Detect which cell encompasses the target text, then output its [X, Y] center coordinate. 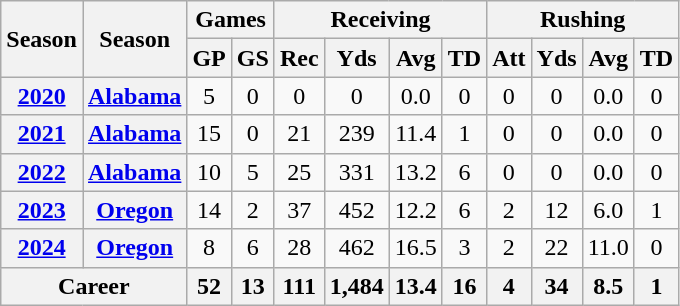
Games [230, 20]
14 [209, 210]
2020 [42, 96]
16 [464, 286]
Att [509, 58]
452 [356, 210]
2021 [42, 134]
34 [556, 286]
111 [299, 286]
13.2 [416, 172]
11.4 [416, 134]
11.0 [608, 248]
22 [556, 248]
10 [209, 172]
239 [356, 134]
12.2 [416, 210]
2022 [42, 172]
21 [299, 134]
8 [209, 248]
GS [252, 58]
331 [356, 172]
Rushing [583, 20]
25 [299, 172]
Receiving [380, 20]
1,484 [356, 286]
2023 [42, 210]
6.0 [608, 210]
8.5 [608, 286]
13.4 [416, 286]
15 [209, 134]
2024 [42, 248]
Career [94, 286]
12 [556, 210]
462 [356, 248]
3 [464, 248]
Rec [299, 58]
4 [509, 286]
16.5 [416, 248]
52 [209, 286]
37 [299, 210]
GP [209, 58]
28 [299, 248]
13 [252, 286]
